Pinpoint the cell where the given text exists, returning its (X, Y) midpoint coordinate. 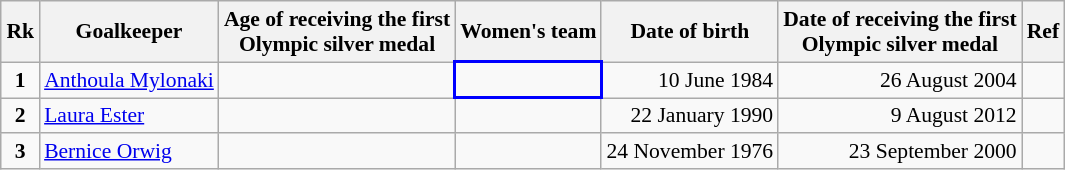
Age of receiving the firstOlympic silver medal (337, 32)
Women's team (528, 32)
Anthoula Mylonaki (129, 80)
22 January 1990 (690, 116)
3 (20, 152)
10 June 1984 (690, 80)
Date of birth (690, 32)
9 August 2012 (900, 116)
1 (20, 80)
Date of receiving the firstOlympic silver medal (900, 32)
Rk (20, 32)
Goalkeeper (129, 32)
26 August 2004 (900, 80)
24 November 1976 (690, 152)
2 (20, 116)
Ref (1043, 32)
Bernice Orwig (129, 152)
Laura Ester (129, 116)
23 September 2000 (900, 152)
